Scan for the cell matching the given text and deliver its [X, Y] coordinate at center. 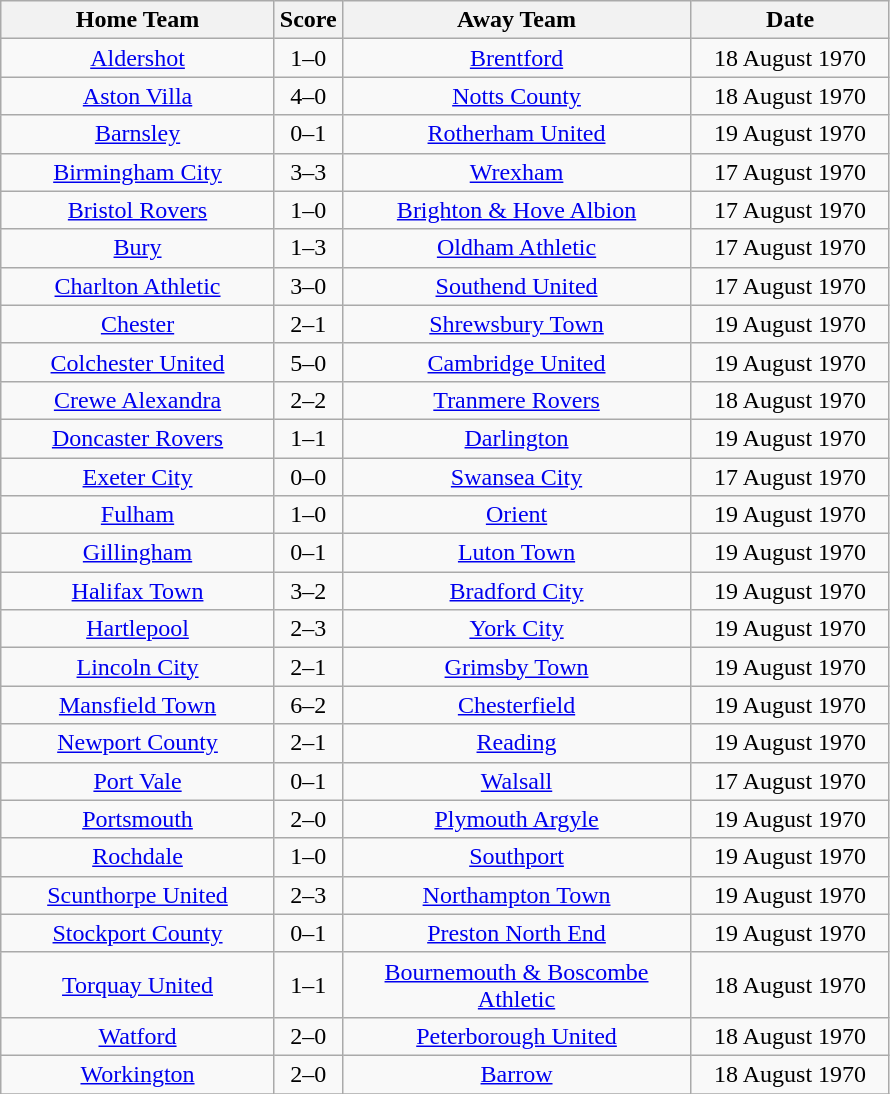
Walsall [516, 781]
Birmingham City [138, 172]
Darlington [516, 438]
Barrow [516, 1074]
Halifax Town [138, 591]
Scunthorpe United [138, 895]
3–3 [308, 172]
Colchester United [138, 362]
Exeter City [138, 477]
Fulham [138, 515]
Barnsley [138, 134]
Brighton & Hove Albion [516, 210]
Newport County [138, 743]
Score [308, 20]
Reading [516, 743]
Mansfield Town [138, 705]
Tranmere Rovers [516, 400]
York City [516, 629]
Watford [138, 1036]
Torquay United [138, 984]
Date [790, 20]
5–0 [308, 362]
Chester [138, 324]
2–2 [308, 400]
Port Vale [138, 781]
Aston Villa [138, 96]
Northampton Town [516, 895]
1–3 [308, 248]
Away Team [516, 20]
Southport [516, 857]
Workington [138, 1074]
Lincoln City [138, 667]
Hartlepool [138, 629]
Bristol Rovers [138, 210]
Charlton Athletic [138, 286]
3–2 [308, 591]
6–2 [308, 705]
Swansea City [516, 477]
Grimsby Town [516, 667]
Rochdale [138, 857]
Doncaster Rovers [138, 438]
Stockport County [138, 933]
Bournemouth & Boscombe Athletic [516, 984]
Cambridge United [516, 362]
Crewe Alexandra [138, 400]
Luton Town [516, 553]
Peterborough United [516, 1036]
Shrewsbury Town [516, 324]
Southend United [516, 286]
Plymouth Argyle [516, 819]
Aldershot [138, 58]
Preston North End [516, 933]
Gillingham [138, 553]
Rotherham United [516, 134]
Bury [138, 248]
Chesterfield [516, 705]
Home Team [138, 20]
Portsmouth [138, 819]
4–0 [308, 96]
3–0 [308, 286]
Oldham Athletic [516, 248]
0–0 [308, 477]
Bradford City [516, 591]
Orient [516, 515]
Brentford [516, 58]
Notts County [516, 96]
Wrexham [516, 172]
